Find where the given text appears and provide that cell's center as [X, Y] coordinate. 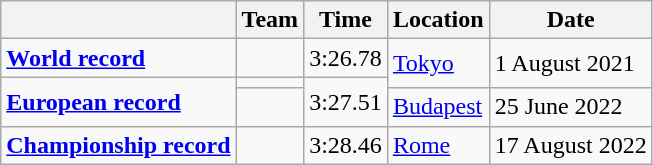
Championship record [118, 145]
3:27.51 [346, 102]
Tokyo [438, 64]
Date [570, 20]
Budapest [438, 107]
World record [118, 58]
Rome [438, 145]
3:26.78 [346, 58]
Location [438, 20]
25 June 2022 [570, 107]
1 August 2021 [570, 64]
3:28.46 [346, 145]
Team [270, 20]
17 August 2022 [570, 145]
Time [346, 20]
European record [118, 102]
